Return the [x, y] coordinate for the center point of the cell that contains the specified text.  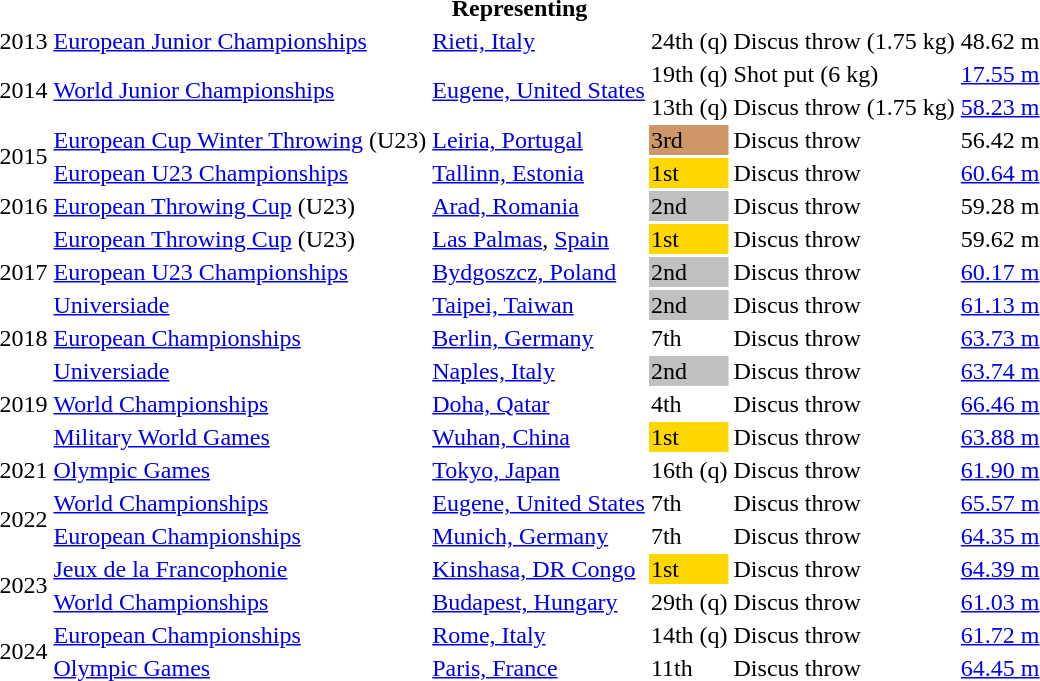
Jeux de la Francophonie [240, 569]
3rd [689, 140]
Kinshasa, DR Congo [539, 569]
Leiria, Portugal [539, 140]
16th (q) [689, 470]
Munich, Germany [539, 536]
Bydgoszcz, Poland [539, 272]
World Junior Championships [240, 90]
European Junior Championships [240, 41]
Military World Games [240, 437]
Berlin, Germany [539, 338]
Doha, Qatar [539, 404]
19th (q) [689, 74]
Tokyo, Japan [539, 470]
Naples, Italy [539, 371]
Arad, Romania [539, 206]
Olympic Games [240, 470]
Las Palmas, Spain [539, 239]
Wuhan, China [539, 437]
Taipei, Taiwan [539, 305]
Rieti, Italy [539, 41]
Tallinn, Estonia [539, 173]
24th (q) [689, 41]
14th (q) [689, 635]
Rome, Italy [539, 635]
4th [689, 404]
European Cup Winter Throwing (U23) [240, 140]
29th (q) [689, 602]
13th (q) [689, 107]
Budapest, Hungary [539, 602]
Shot put (6 kg) [844, 74]
